Identify which cell holds the provided text, then report its (X, Y) central coordinate. 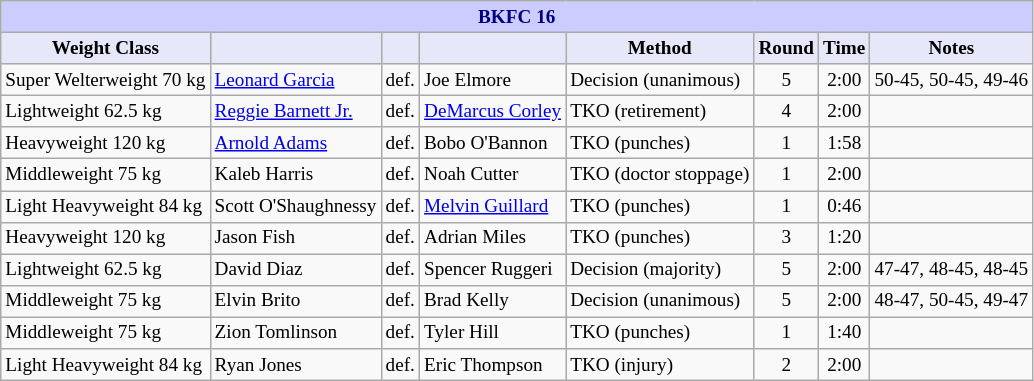
Bobo O'Bannon (492, 143)
3 (786, 238)
Ryan Jones (296, 365)
0:46 (844, 206)
BKFC 16 (517, 17)
TKO (doctor stoppage) (660, 175)
Notes (952, 48)
DeMarcus Corley (492, 111)
Weight Class (106, 48)
Scott O'Shaughnessy (296, 206)
Method (660, 48)
1:20 (844, 238)
Spencer Ruggeri (492, 270)
4 (786, 111)
TKO (injury) (660, 365)
Zion Tomlinson (296, 333)
47-47, 48-45, 48-45 (952, 270)
Brad Kelly (492, 301)
50-45, 50-45, 49-46 (952, 80)
Kaleb Harris (296, 175)
Time (844, 48)
Reggie Barnett Jr. (296, 111)
Decision (majority) (660, 270)
Arnold Adams (296, 143)
Joe Elmore (492, 80)
Elvin Brito (296, 301)
48-47, 50-45, 49-47 (952, 301)
Adrian Miles (492, 238)
TKO (retirement) (660, 111)
Leonard Garcia (296, 80)
Round (786, 48)
Eric Thompson (492, 365)
Tyler Hill (492, 333)
David Diaz (296, 270)
1:40 (844, 333)
Super Welterweight 70 kg (106, 80)
Noah Cutter (492, 175)
1:58 (844, 143)
Jason Fish (296, 238)
Melvin Guillard (492, 206)
2 (786, 365)
